Return the (x, y) coordinate for the center point of the cell that contains the specified text.  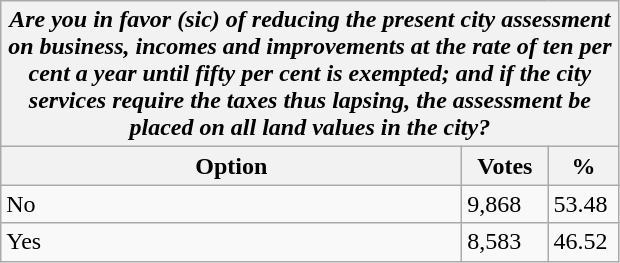
46.52 (584, 242)
Votes (505, 166)
Option (232, 166)
8,583 (505, 242)
9,868 (505, 204)
No (232, 204)
53.48 (584, 204)
% (584, 166)
Yes (232, 242)
